Find where the given text appears and provide that cell's center as [x, y] coordinate. 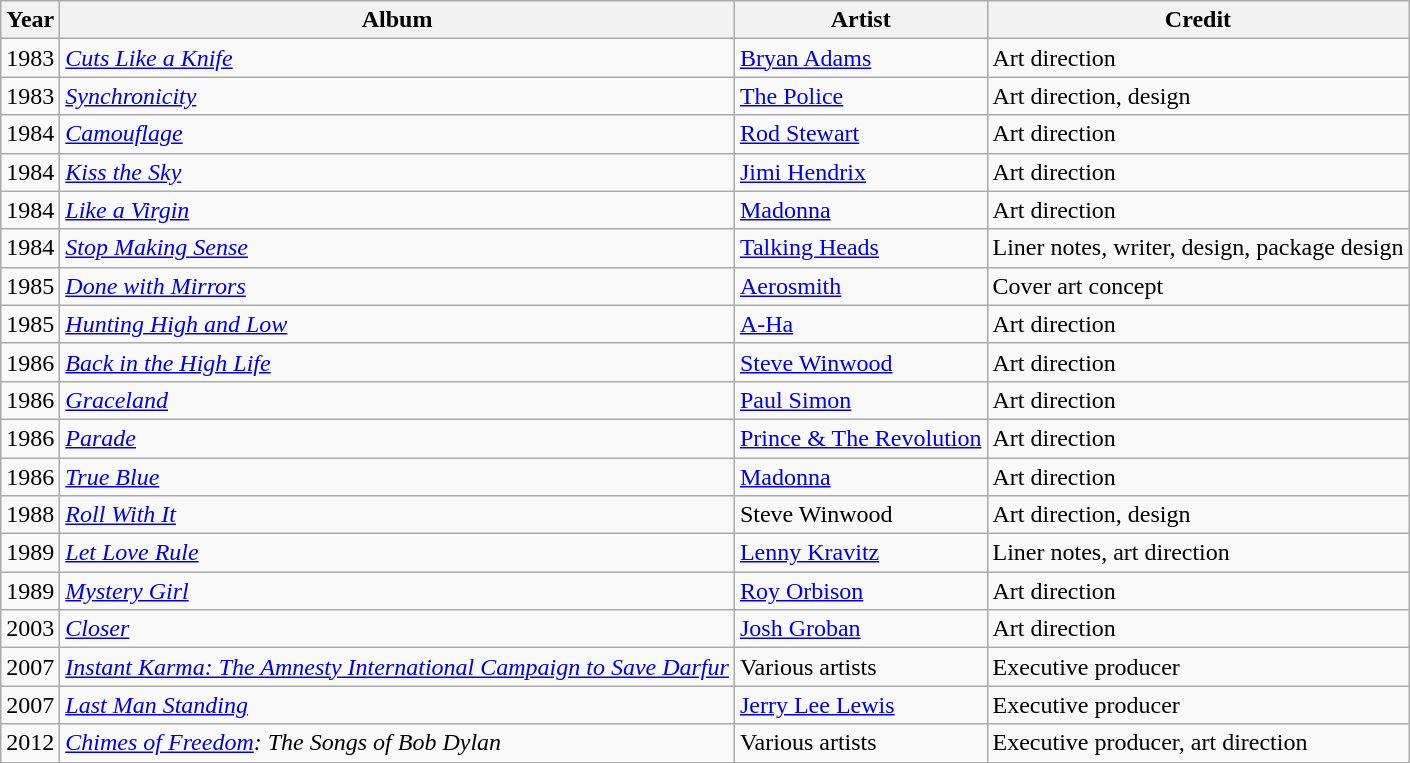
Stop Making Sense [398, 248]
Album [398, 20]
Liner notes, writer, design, package design [1198, 248]
Mystery Girl [398, 591]
Josh Groban [860, 629]
Liner notes, art direction [1198, 553]
Last Man Standing [398, 705]
Jerry Lee Lewis [860, 705]
Roy Orbison [860, 591]
Artist [860, 20]
Graceland [398, 400]
Talking Heads [860, 248]
The Police [860, 96]
Paul Simon [860, 400]
Rod Stewart [860, 134]
Kiss the Sky [398, 172]
Back in the High Life [398, 362]
Lenny Kravitz [860, 553]
Synchronicity [398, 96]
Instant Karma: The Amnesty International Campaign to Save Darfur [398, 667]
Done with Mirrors [398, 286]
Cuts Like a Knife [398, 58]
Credit [1198, 20]
Bryan Adams [860, 58]
True Blue [398, 477]
Cover art concept [1198, 286]
A-Ha [860, 324]
Roll With It [398, 515]
Like a Virgin [398, 210]
Executive producer, art direction [1198, 743]
Chimes of Freedom: The Songs of Bob Dylan [398, 743]
Closer [398, 629]
Parade [398, 438]
2003 [30, 629]
Jimi Hendrix [860, 172]
Hunting High and Low [398, 324]
2012 [30, 743]
Year [30, 20]
Let Love Rule [398, 553]
Aerosmith [860, 286]
1988 [30, 515]
Prince & The Revolution [860, 438]
Camouflage [398, 134]
